From the cell containing the given text, extract its center point as (X, Y) coordinate. 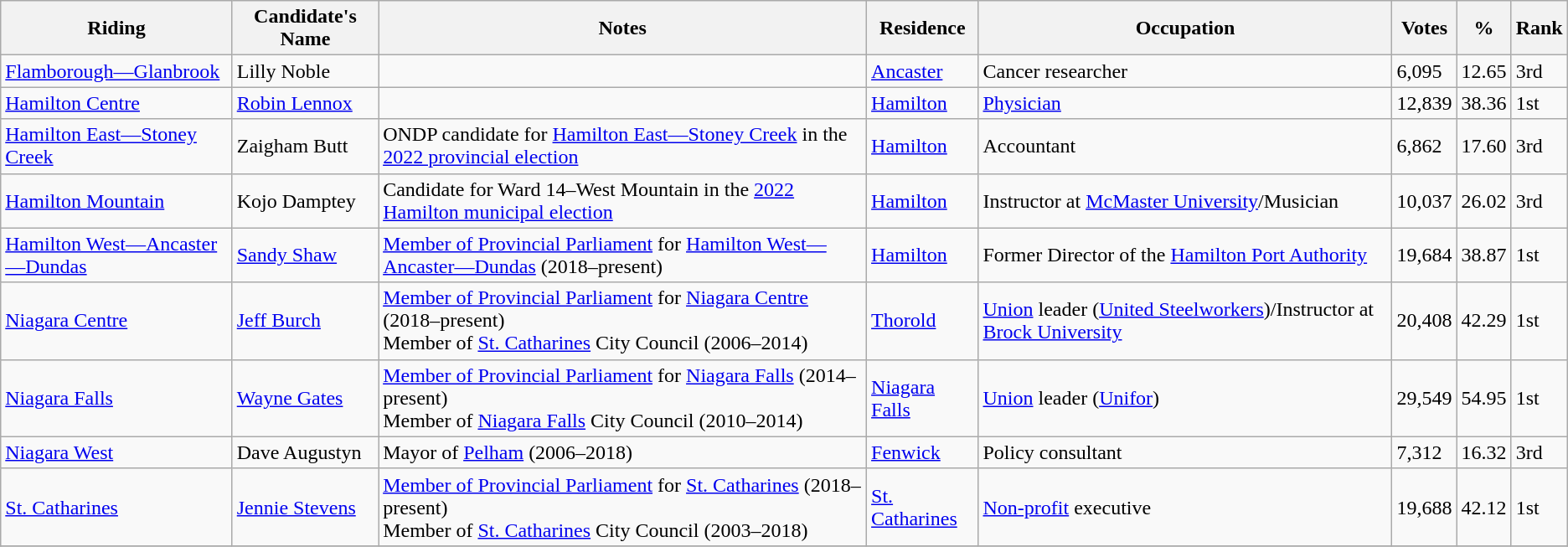
Member of Provincial Parliament for St. Catharines (2018–present) Member of St. Catharines City Council (2003–2018) (623, 507)
Policy consultant (1185, 452)
12,839 (1424, 103)
Hamilton Centre (116, 103)
Member of Provincial Parliament for Niagara Centre (2018–present) Member of St. Catharines City Council (2006–2014) (623, 321)
6,095 (1424, 71)
26.02 (1484, 201)
Member of Provincial Parliament for Hamilton West—Ancaster—Dundas (2018–present) (623, 255)
Riding (116, 28)
Ancaster (923, 71)
Residence (923, 28)
Zaigham Butt (305, 146)
Jennie Stevens (305, 507)
% (1484, 28)
Fenwick (923, 452)
7,312 (1424, 452)
Rank (1540, 28)
Non-profit executive (1185, 507)
42.29 (1484, 321)
Robin Lennox (305, 103)
Hamilton West—Ancaster—Dundas (116, 255)
19,684 (1424, 255)
Kojo Damptey (305, 201)
Union leader (United Steelworkers)/Instructor at Brock University (1185, 321)
12.65 (1484, 71)
Instructor at McMaster University/Musician (1185, 201)
Union leader (Unifor) (1185, 398)
42.12 (1484, 507)
ONDP candidate for Hamilton East—Stoney Creek in the 2022 provincial election (623, 146)
Occupation (1185, 28)
10,037 (1424, 201)
Candidate for Ward 14–West Mountain in the 2022 Hamilton municipal election (623, 201)
20,408 (1424, 321)
38.36 (1484, 103)
54.95 (1484, 398)
Dave Augustyn (305, 452)
Accountant (1185, 146)
38.87 (1484, 255)
Cancer researcher (1185, 71)
6,862 (1424, 146)
Hamilton East—Stoney Creek (116, 146)
Sandy Shaw (305, 255)
Flamborough—Glanbrook (116, 71)
Jeff Burch (305, 321)
Hamilton Mountain (116, 201)
Lilly Noble (305, 71)
Notes (623, 28)
Former Director of the Hamilton Port Authority (1185, 255)
Candidate's Name (305, 28)
Mayor of Pelham (2006–2018) (623, 452)
19,688 (1424, 507)
Thorold (923, 321)
16.32 (1484, 452)
Votes (1424, 28)
Physician (1185, 103)
Niagara West (116, 452)
Member of Provincial Parliament for Niagara Falls (2014–present) Member of Niagara Falls City Council (2010–2014) (623, 398)
29,549 (1424, 398)
17.60 (1484, 146)
Niagara Centre (116, 321)
Wayne Gates (305, 398)
